Capture the cell that displays the provided text and extract its [X, Y] central coordinate. 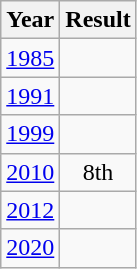
8th [98, 172]
2010 [30, 172]
Year [30, 20]
2012 [30, 210]
1991 [30, 96]
2020 [30, 248]
1985 [30, 58]
Result [98, 20]
1999 [30, 134]
